Capture the cell that displays the provided text and extract its [x, y] central coordinate. 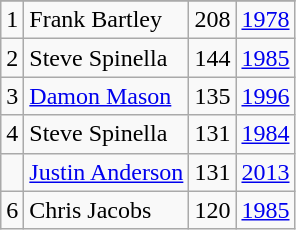
Justin Anderson [106, 172]
6 [12, 210]
1978 [266, 20]
120 [212, 210]
208 [212, 20]
3 [12, 96]
144 [212, 58]
1996 [266, 96]
Frank Bartley [106, 20]
2013 [266, 172]
1984 [266, 134]
Chris Jacobs [106, 210]
1 [12, 20]
2 [12, 58]
4 [12, 134]
Damon Mason [106, 96]
135 [212, 96]
